Scan for the cell matching the given text and deliver its [X, Y] coordinate at center. 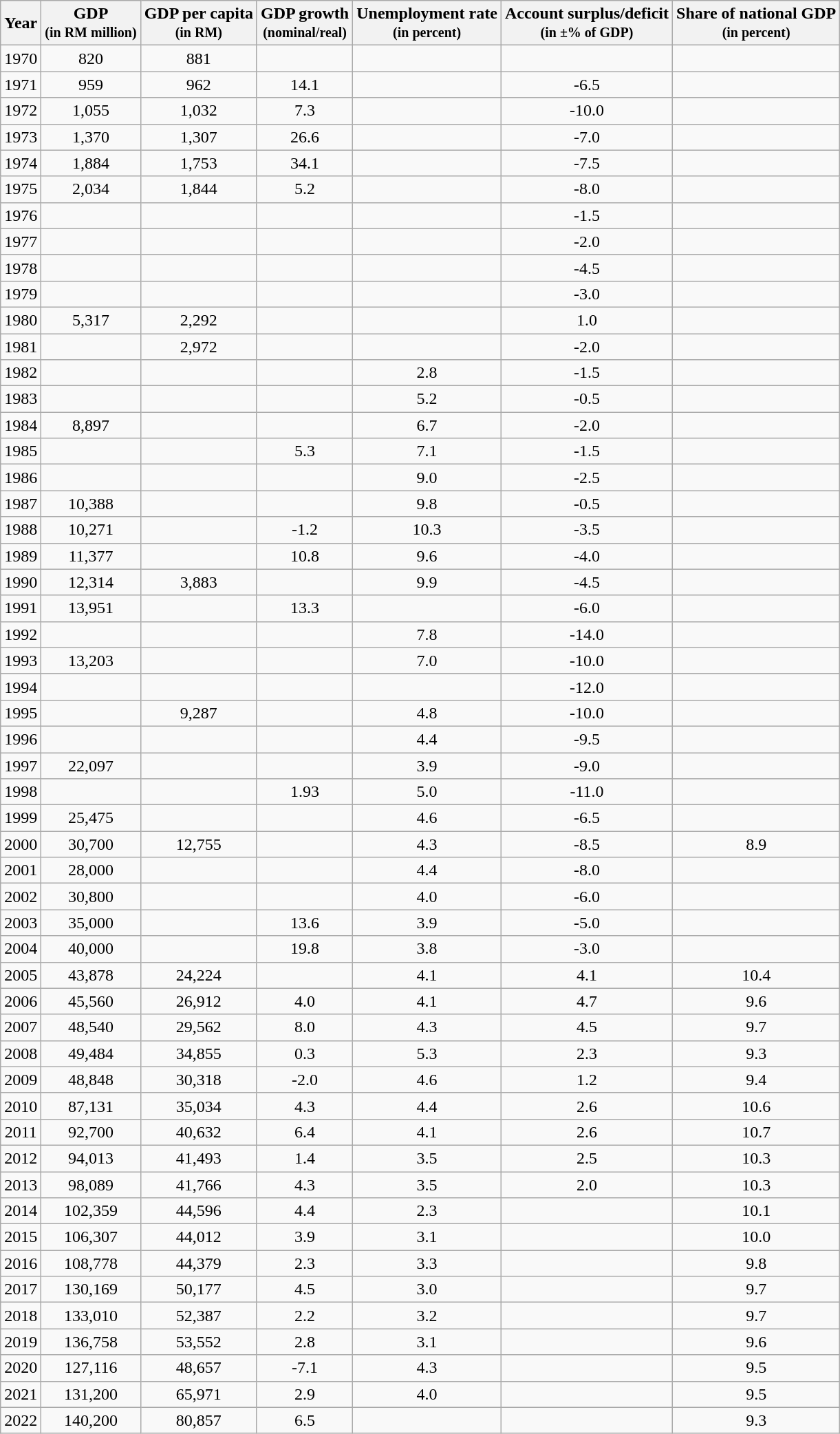
2013 [21, 1184]
1.93 [304, 792]
1976 [21, 215]
0.3 [304, 1053]
1,753 [198, 163]
12,755 [198, 844]
30,800 [91, 897]
1991 [21, 608]
2,292 [198, 320]
2002 [21, 897]
1994 [21, 687]
10,271 [91, 530]
92,700 [91, 1132]
12,314 [91, 582]
1980 [21, 320]
1997 [21, 766]
87,131 [91, 1106]
44,379 [198, 1263]
2004 [21, 949]
41,493 [198, 1158]
2.0 [586, 1184]
130,169 [91, 1289]
11,377 [91, 556]
-8.5 [586, 844]
2016 [21, 1263]
1,884 [91, 163]
1,844 [198, 189]
1977 [21, 242]
-9.0 [586, 766]
6.7 [427, 425]
26.6 [304, 137]
-5.0 [586, 923]
1973 [21, 137]
2020 [21, 1368]
1972 [21, 111]
80,857 [198, 1420]
2011 [21, 1132]
Unemployment rate(in percent) [427, 23]
35,034 [198, 1106]
2012 [21, 1158]
-11.0 [586, 792]
48,657 [198, 1368]
29,562 [198, 1027]
1970 [21, 58]
4.8 [427, 713]
52,387 [198, 1316]
1995 [21, 713]
140,200 [91, 1420]
820 [91, 58]
1990 [21, 582]
1988 [21, 530]
1979 [21, 294]
-3.5 [586, 530]
10,388 [91, 504]
9.0 [427, 478]
22,097 [91, 766]
3.8 [427, 949]
1975 [21, 189]
-7.5 [586, 163]
7.3 [304, 111]
962 [198, 85]
34,855 [198, 1053]
53,552 [198, 1342]
8.0 [304, 1027]
2.9 [304, 1394]
2019 [21, 1342]
1983 [21, 399]
3.0 [427, 1289]
7.8 [427, 634]
2010 [21, 1106]
10.6 [757, 1106]
14.1 [304, 85]
30,318 [198, 1080]
34.1 [304, 163]
35,000 [91, 923]
133,010 [91, 1316]
2.5 [586, 1158]
6.5 [304, 1420]
49,484 [91, 1053]
2,034 [91, 189]
48,540 [91, 1027]
-2.5 [586, 478]
1992 [21, 634]
1985 [21, 451]
1.4 [304, 1158]
1993 [21, 661]
1989 [21, 556]
2015 [21, 1237]
98,089 [91, 1184]
5.0 [427, 792]
48,848 [91, 1080]
5,317 [91, 320]
881 [198, 58]
127,116 [91, 1368]
9.4 [757, 1080]
25,475 [91, 818]
1,307 [198, 137]
2022 [21, 1420]
2006 [21, 1001]
26,912 [198, 1001]
10.8 [304, 556]
4.7 [586, 1001]
131,200 [91, 1394]
94,013 [91, 1158]
7.1 [427, 451]
50,177 [198, 1289]
Share of national GDP(in percent) [757, 23]
2008 [21, 1053]
13.6 [304, 923]
28,000 [91, 870]
44,596 [198, 1211]
3.2 [427, 1316]
1.2 [586, 1080]
24,224 [198, 975]
-14.0 [586, 634]
2007 [21, 1027]
Year [21, 23]
10.0 [757, 1237]
2009 [21, 1080]
2,972 [198, 346]
1,032 [198, 111]
13,951 [91, 608]
-7.1 [304, 1368]
2017 [21, 1289]
9,287 [198, 713]
13.3 [304, 608]
2018 [21, 1316]
2003 [21, 923]
1971 [21, 85]
1984 [21, 425]
8,897 [91, 425]
GDP per capita(in RM) [198, 23]
10.1 [757, 1211]
1,370 [91, 137]
-9.5 [586, 739]
1998 [21, 792]
2001 [21, 870]
102,359 [91, 1211]
2014 [21, 1211]
1986 [21, 478]
136,758 [91, 1342]
3.3 [427, 1263]
2.2 [304, 1316]
30,700 [91, 844]
10.7 [757, 1132]
40,000 [91, 949]
19.8 [304, 949]
959 [91, 85]
1,055 [91, 111]
45,560 [91, 1001]
2021 [21, 1394]
1987 [21, 504]
1981 [21, 346]
40,632 [198, 1132]
41,766 [198, 1184]
-1.2 [304, 530]
GDP growth(nominal/real) [304, 23]
65,971 [198, 1394]
43,878 [91, 975]
-7.0 [586, 137]
9.9 [427, 582]
-12.0 [586, 687]
106,307 [91, 1237]
1978 [21, 268]
6.4 [304, 1132]
13,203 [91, 661]
1982 [21, 373]
2005 [21, 975]
1996 [21, 739]
7.0 [427, 661]
3,883 [198, 582]
10.4 [757, 975]
1999 [21, 818]
1974 [21, 163]
GDP(in RM million) [91, 23]
8.9 [757, 844]
44,012 [198, 1237]
1.0 [586, 320]
108,778 [91, 1263]
2000 [21, 844]
Account surplus/deficit(in ±% of GDP) [586, 23]
-4.0 [586, 556]
